Output the (x, y) coordinate of the center of the cell containing the given text.  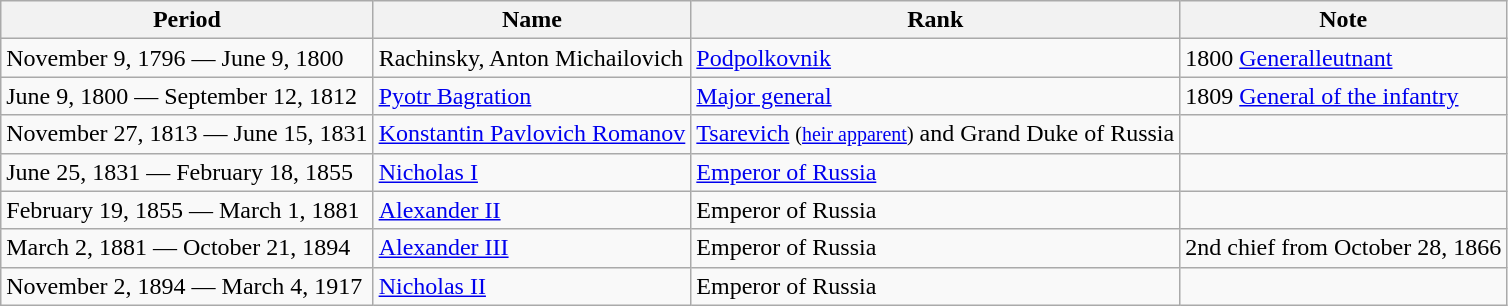
1800 Generalleutnant (1344, 58)
November 27, 1813 — June 15, 1831 (187, 134)
November 2, 1894 — March 4, 1917 (187, 286)
Pyotr Bagration (532, 96)
2nd chief from October 28, 1866 (1344, 248)
Alexander II (532, 210)
Nicholas II (532, 286)
Major general (936, 96)
Rachinsky, Anton Michailovich (532, 58)
Tsarevich (heir apparent) and Grand Duke of Russia (936, 134)
Nicholas I (532, 172)
June 9, 1800 — September 12, 1812 (187, 96)
June 25, 1831 — February 18, 1855 (187, 172)
February 19, 1855 — March 1, 1881 (187, 210)
Name (532, 20)
1809 General of the infantry (1344, 96)
Note (1344, 20)
Podpolkovnik (936, 58)
March 2, 1881 — October 21, 1894 (187, 248)
Alexander III (532, 248)
Period (187, 20)
Rank (936, 20)
November 9, 1796 — June 9, 1800 (187, 58)
Konstantin Pavlovich Romanov (532, 134)
